Detect which cell encompasses the target text, then output its [X, Y] center coordinate. 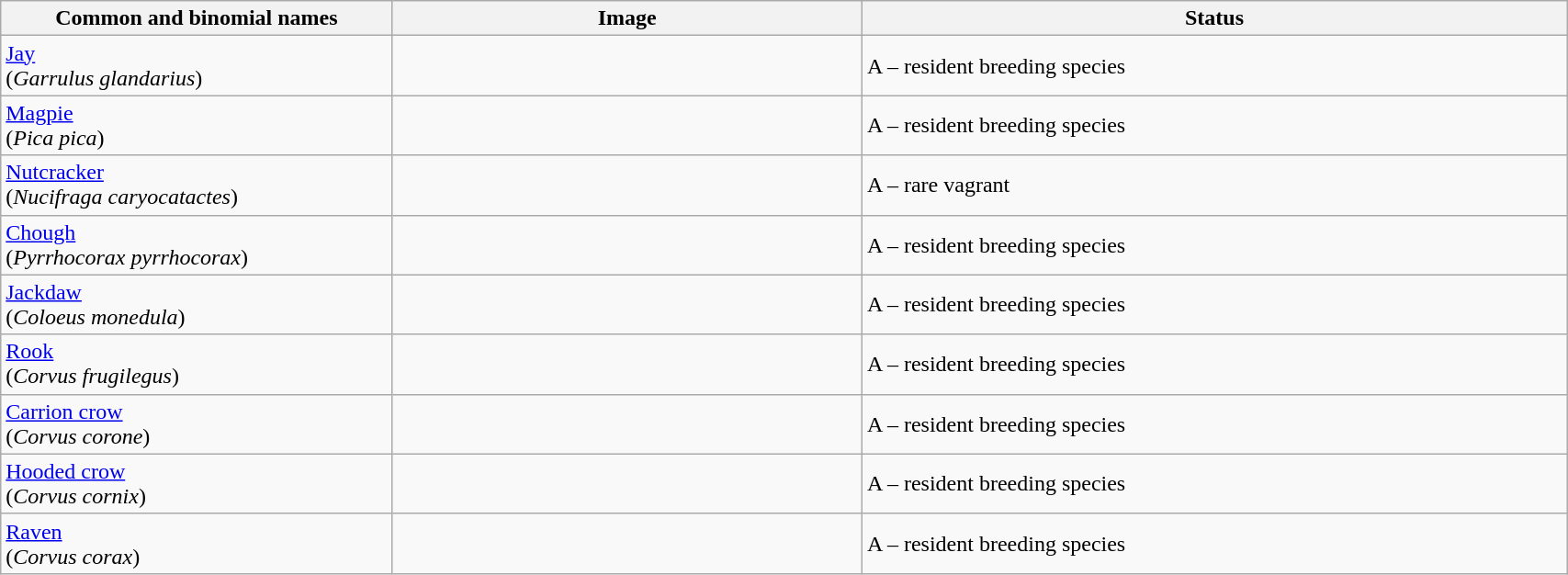
Nutcracker(Nucifraga caryocatactes) [197, 186]
Carrion crow(Corvus corone) [197, 424]
Jackdaw(Coloeus monedula) [197, 305]
Image [626, 18]
Rook(Corvus frugilegus) [197, 364]
Common and binomial names [197, 18]
Magpie(Pica pica) [197, 125]
Jay(Garrulus glandarius) [197, 66]
A – rare vagrant [1214, 186]
Raven(Corvus corax) [197, 544]
Hooded crow(Corvus cornix) [197, 483]
Chough(Pyrrhocorax pyrrhocorax) [197, 244]
Status [1214, 18]
